Locate the cell with the specified text and output its [x, y] center coordinate. 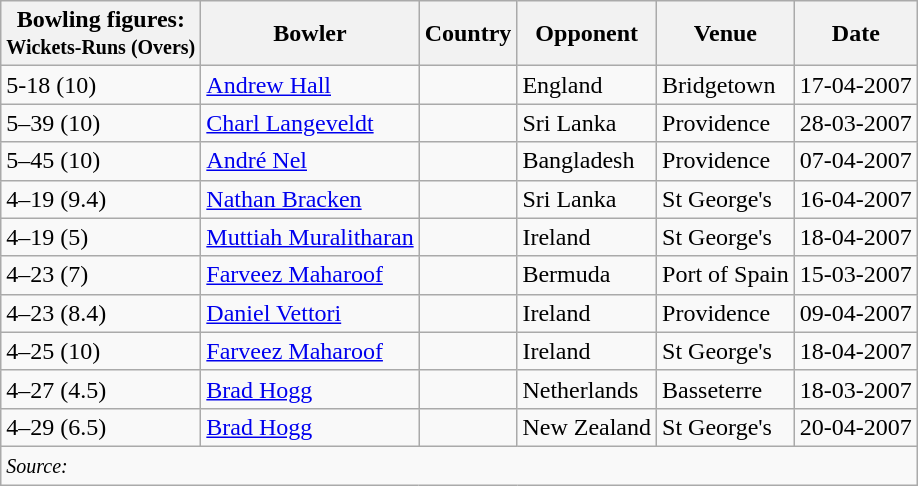
Bowler [310, 34]
New Zealand [587, 427]
17-04-2007 [856, 85]
4–19 (5) [101, 237]
Port of Spain [726, 275]
5–39 (10) [101, 123]
Muttiah Muralitharan [310, 237]
4–19 (9.4) [101, 199]
4–23 (7) [101, 275]
5–45 (10) [101, 161]
5-18 (10) [101, 85]
Netherlands [587, 389]
4–29 (6.5) [101, 427]
Bridgetown [726, 85]
4–25 (10) [101, 351]
Nathan Bracken [310, 199]
Daniel Vettori [310, 313]
Venue [726, 34]
England [587, 85]
Charl Langeveldt [310, 123]
Opponent [587, 34]
Source: [460, 465]
20-04-2007 [856, 427]
André Nel [310, 161]
Basseterre [726, 389]
Andrew Hall [310, 85]
18-03-2007 [856, 389]
Date [856, 34]
4–27 (4.5) [101, 389]
28-03-2007 [856, 123]
Bermuda [587, 275]
09-04-2007 [856, 313]
Bangladesh [587, 161]
Bowling figures:Wickets-Runs (Overs) [101, 34]
16-04-2007 [856, 199]
4–23 (8.4) [101, 313]
Country [468, 34]
15-03-2007 [856, 275]
07-04-2007 [856, 161]
